For the text-containing cell, return its midpoint in (X, Y) coordinate format. 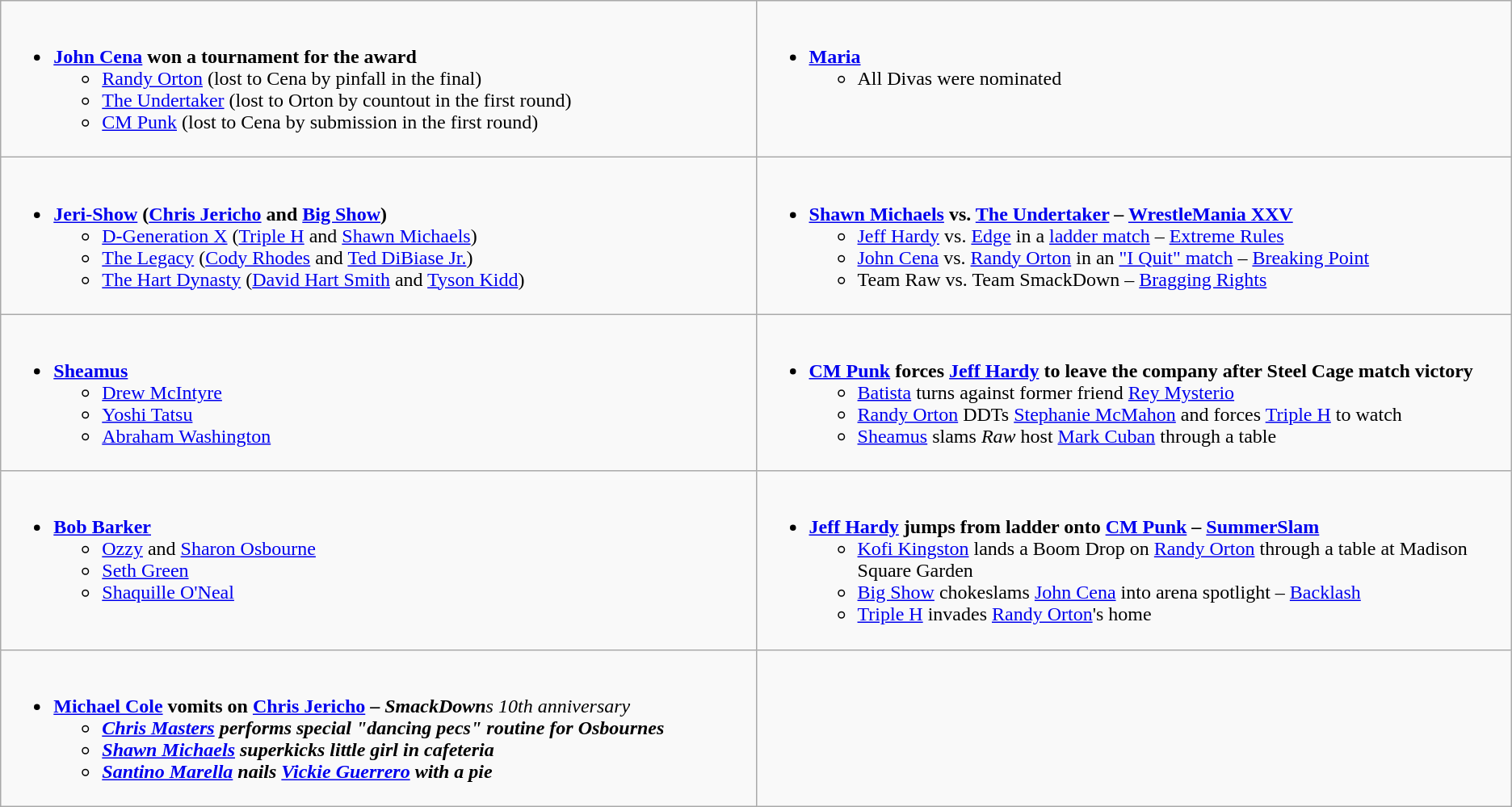
MariaAll Divas were nominated (1134, 79)
SheamusDrew McIntyreYoshi TatsuAbraham Washington (378, 393)
Bob BarkerOzzy and Sharon OsbourneSeth GreenShaquille O'Neal (378, 561)
